Scan for the cell matching the given text and deliver its (x, y) coordinate at center. 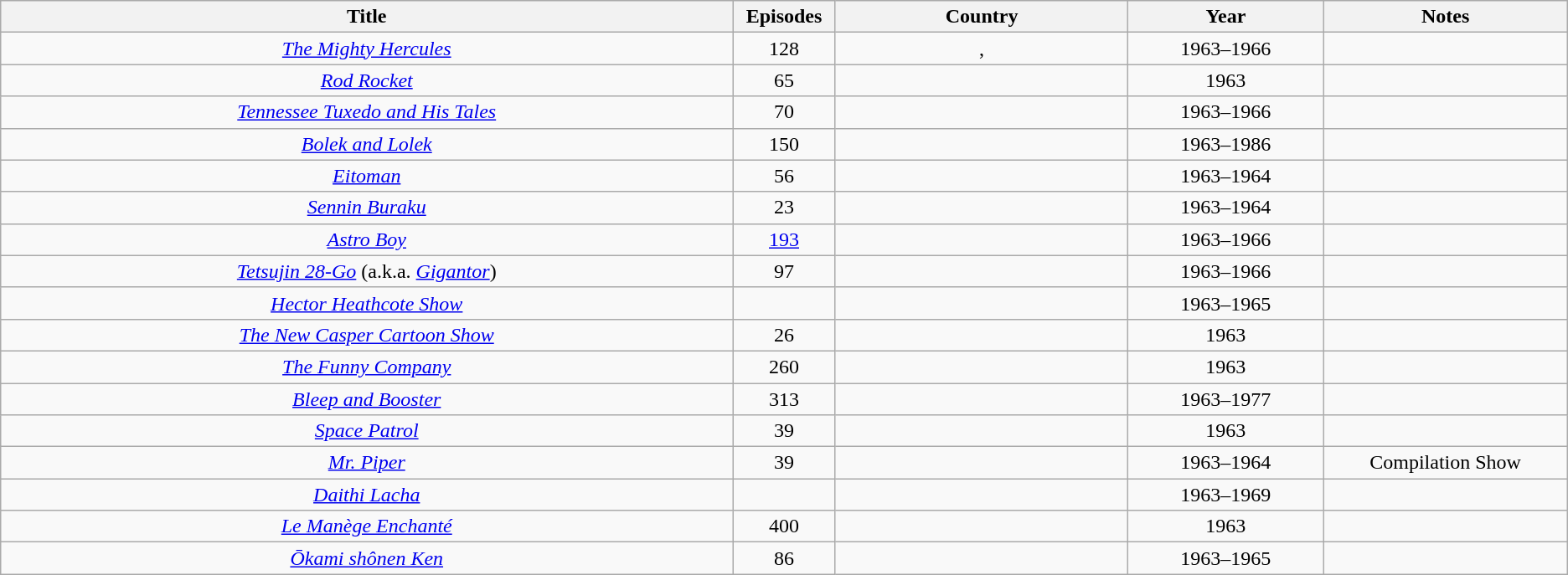
86 (784, 558)
Mr. Piper (367, 463)
Space Patrol (367, 431)
Episodes (784, 17)
260 (784, 367)
Notes (1446, 17)
Le Manège Enchanté (367, 526)
The Funny Company (367, 367)
Eitoman (367, 176)
128 (784, 49)
Title (367, 17)
Rod Rocket (367, 80)
193 (784, 239)
1963–1986 (1226, 144)
Hector Heathcote Show (367, 303)
Compilation Show (1446, 463)
70 (784, 112)
Sennin Buraku (367, 208)
65 (784, 80)
The New Casper Cartoon Show (367, 335)
Tetsujin 28-Go (a.k.a. Gigantor) (367, 271)
Country (982, 17)
Bolek and Lolek (367, 144)
Year (1226, 17)
26 (784, 335)
Ōkami shônen Ken (367, 558)
23 (784, 208)
Bleep and Booster (367, 399)
97 (784, 271)
56 (784, 176)
400 (784, 526)
313 (784, 399)
Daithi Lacha (367, 495)
1963–1969 (1226, 495)
1963–1977 (1226, 399)
The Mighty Hercules (367, 49)
Tennessee Tuxedo and His Tales (367, 112)
, (982, 49)
Astro Boy (367, 239)
150 (784, 144)
